Extract the (X, Y) coordinate from the center of the cell holding the provided text.  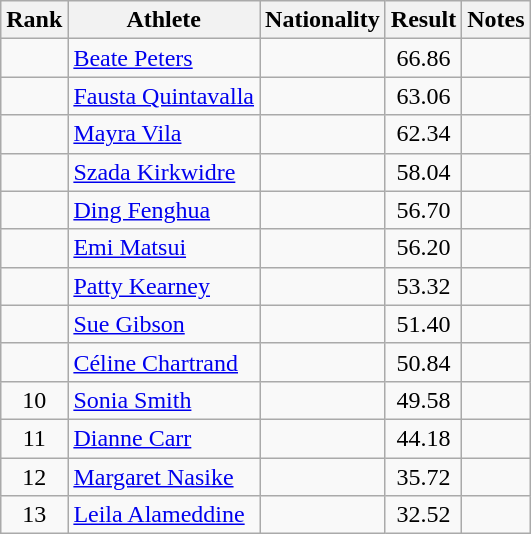
Dianne Carr (164, 438)
49.58 (423, 400)
Patty Kearney (164, 286)
13 (34, 515)
10 (34, 400)
Szada Kirkwidre (164, 172)
63.06 (423, 96)
Rank (34, 20)
Céline Chartrand (164, 362)
53.32 (423, 286)
Athlete (164, 20)
Emi Matsui (164, 248)
Mayra Vila (164, 134)
Ding Fenghua (164, 210)
51.40 (423, 324)
Sue Gibson (164, 324)
58.04 (423, 172)
Nationality (323, 20)
Result (423, 20)
Fausta Quintavalla (164, 96)
Notes (496, 20)
Sonia Smith (164, 400)
56.20 (423, 248)
44.18 (423, 438)
56.70 (423, 210)
Margaret Nasike (164, 477)
12 (34, 477)
Leila Alameddine (164, 515)
62.34 (423, 134)
35.72 (423, 477)
66.86 (423, 58)
11 (34, 438)
50.84 (423, 362)
32.52 (423, 515)
Beate Peters (164, 58)
